Provide the [x, y] coordinate of the cell's center where the given text is located.  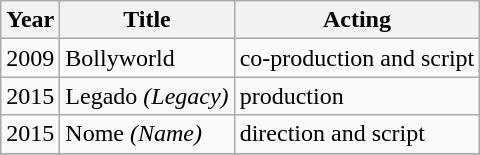
Acting [357, 20]
Nome (Name) [147, 134]
2009 [30, 58]
Legado (Legacy) [147, 96]
production [357, 96]
Title [147, 20]
co-production and script [357, 58]
direction and script [357, 134]
Bollyworld [147, 58]
Year [30, 20]
